From the cell containing the given text, extract its center point as [X, Y] coordinate. 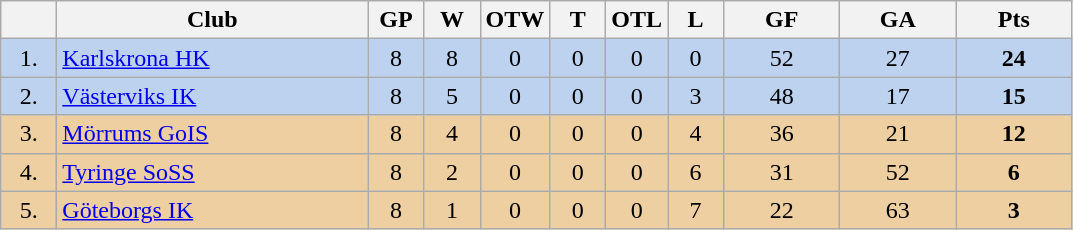
36 [782, 134]
Västerviks IK [212, 96]
OTL [637, 20]
W [452, 20]
3. [29, 134]
7 [696, 210]
4. [29, 172]
2 [452, 172]
1. [29, 58]
T [578, 20]
31 [782, 172]
27 [898, 58]
Mörrums GoIS [212, 134]
1 [452, 210]
2. [29, 96]
5 [452, 96]
12 [1014, 134]
24 [1014, 58]
Karlskrona HK [212, 58]
Tyringe SoSS [212, 172]
22 [782, 210]
GF [782, 20]
OTW [515, 20]
GP [396, 20]
63 [898, 210]
15 [1014, 96]
Club [212, 20]
5. [29, 210]
17 [898, 96]
21 [898, 134]
L [696, 20]
GA [898, 20]
48 [782, 96]
Göteborgs IK [212, 210]
Pts [1014, 20]
